Return the [X, Y] coordinate for the center point of the cell that contains the specified text.  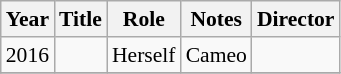
Herself [144, 55]
Year [28, 19]
Notes [216, 19]
2016 [28, 55]
Role [144, 19]
Director [296, 19]
Title [80, 19]
Cameo [216, 55]
